For the text-containing cell, return its midpoint in [X, Y] coordinate format. 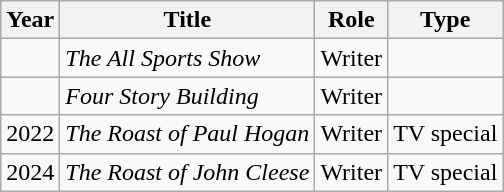
Year [30, 20]
Type [446, 20]
2024 [30, 172]
2022 [30, 134]
Four Story Building [188, 96]
Title [188, 20]
The Roast of John Cleese [188, 172]
The All Sports Show [188, 58]
Role [352, 20]
The Roast of Paul Hogan [188, 134]
